Search for the cell housing the specified text and yield its (x, y) center coordinate. 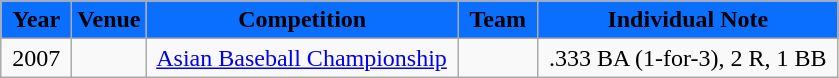
.333 BA (1-for-3), 2 R, 1 BB (688, 58)
Team (498, 20)
2007 (36, 58)
Asian Baseball Championship (302, 58)
Competition (302, 20)
Venue (109, 20)
Individual Note (688, 20)
Year (36, 20)
